Scan for the cell matching the given text and deliver its [X, Y] coordinate at center. 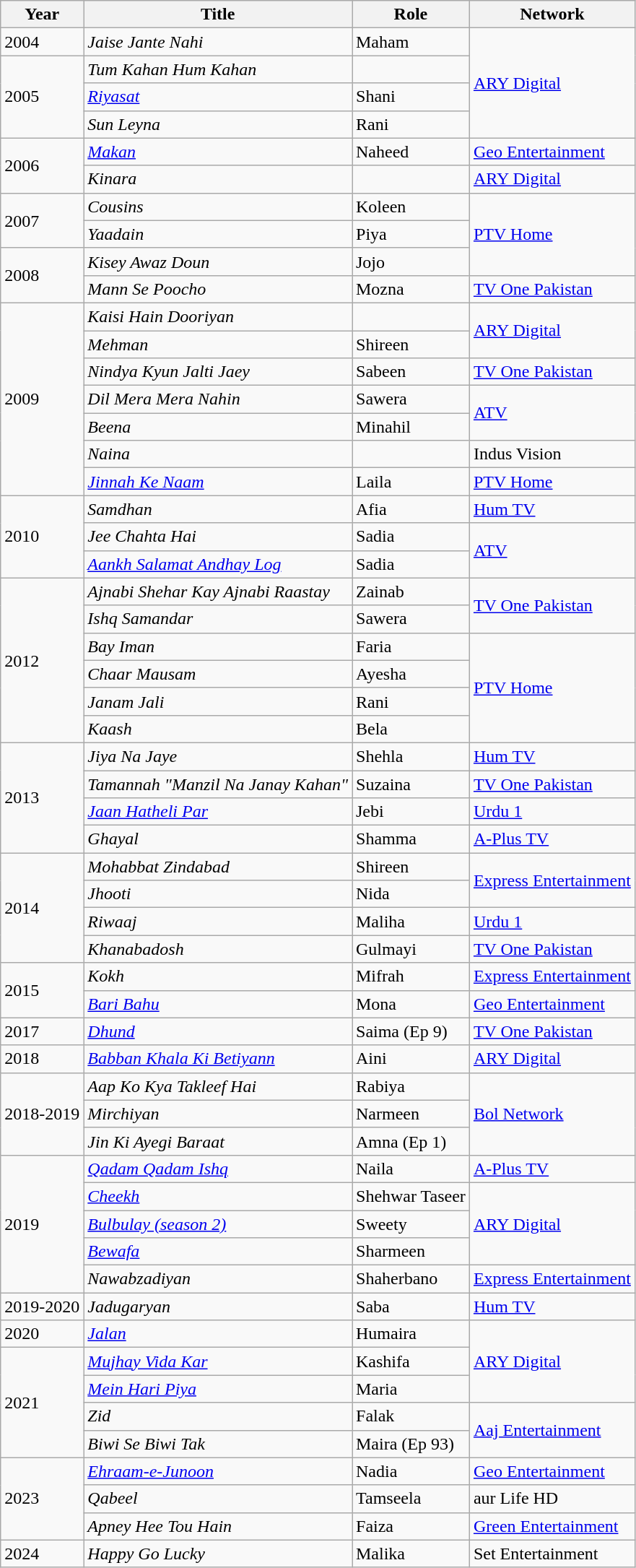
Role [411, 14]
2019-2020 [42, 1307]
Shehwar Taseer [411, 1196]
Maliha [411, 922]
2018-2019 [42, 1114]
Jadugaryan [218, 1307]
Beena [218, 427]
Naila [411, 1169]
Jaan Hatheli Par [218, 812]
Jojo [411, 261]
2021 [42, 1403]
2005 [42, 97]
Rabiya [411, 1086]
Cheekh [218, 1196]
2013 [42, 797]
Set Entertainment [552, 1554]
Chaar Mausam [218, 674]
2004 [42, 42]
2008 [42, 275]
Jhooti [218, 894]
Shehla [411, 756]
Maira (Ep 93) [411, 1444]
Saima (Ep 9) [411, 1031]
Maria [411, 1389]
Jee Chahta Hai [218, 537]
2020 [42, 1334]
Zainab [411, 592]
Khanabadosh [218, 949]
Happy Go Lucky [218, 1554]
aur Life HD [552, 1499]
Saba [411, 1307]
Gulmayi [411, 949]
Koleen [411, 207]
Kinara [218, 179]
Jin Ki Ayegi Baraat [218, 1141]
Samdhan [218, 509]
Bay Iman [218, 646]
Narmeen [411, 1114]
Suzaina [411, 784]
Minahil [411, 427]
Bari Bahu [218, 1004]
Qabeel [218, 1499]
Piya [411, 234]
Naina [218, 454]
2017 [42, 1031]
Janam Jali [218, 701]
Ayesha [411, 674]
Shamma [411, 839]
Aaj Entertainment [552, 1430]
Shaherbano [411, 1279]
Jiya Na Jaye [218, 756]
2007 [42, 220]
Ehraam-e-Junoon [218, 1471]
Cousins [218, 207]
Laila [411, 482]
2018 [42, 1059]
Maham [411, 42]
Mifrah [411, 976]
Network [552, 14]
Kisey Awaz Doun [218, 261]
Mehman [218, 345]
Ishq Samandar [218, 619]
Riwaaj [218, 922]
2024 [42, 1554]
Sun Leyna [218, 124]
Bewafa [218, 1252]
2006 [42, 165]
Mona [411, 1004]
Nida [411, 894]
Malika [411, 1554]
Falak [411, 1416]
Babban Khala Ki Betiyann [218, 1059]
Jalan [218, 1334]
Mann Se Poocho [218, 289]
Aini [411, 1059]
Tamannah "Manzil Na Janay Kahan" [218, 784]
2023 [42, 1499]
Kaash [218, 729]
2009 [42, 399]
Kaisi Hain Dooriyan [218, 316]
Title [218, 14]
Yaadain [218, 234]
Bulbulay (season 2) [218, 1224]
Nadia [411, 1471]
Bol Network [552, 1114]
Naheed [411, 152]
Ghayal [218, 839]
Sharmeen [411, 1252]
2015 [42, 990]
Jinnah Ke Naam [218, 482]
Humaira [411, 1334]
Makan [218, 152]
Tamseela [411, 1499]
Amna (Ep 1) [411, 1141]
Shani [411, 97]
Qadam Qadam Ishq [218, 1169]
Apney Hee Tou Hain [218, 1526]
Kokh [218, 976]
Green Entertainment [552, 1526]
Mohabbat Zindabad [218, 867]
Afia [411, 509]
Riyasat [218, 97]
Mirchiyan [218, 1114]
2019 [42, 1223]
Dhund [218, 1031]
Nindya Kyun Jalti Jaey [218, 372]
Aankh Salamat Andhay Log [218, 564]
Faria [411, 646]
2014 [42, 908]
Year [42, 14]
Mujhay Vida Kar [218, 1361]
Aap Ko Kya Takleef Hai [218, 1086]
Dil Mera Mera Nahin [218, 399]
Sabeen [411, 372]
Tum Kahan Hum Kahan [218, 69]
2010 [42, 537]
Faiza [411, 1526]
Biwi Se Biwi Tak [218, 1444]
Bela [411, 729]
Jebi [411, 812]
2012 [42, 660]
Mozna [411, 289]
Ajnabi Shehar Kay Ajnabi Raastay [218, 592]
Sweety [411, 1224]
Kashifa [411, 1361]
Zid [218, 1416]
Jaise Jante Nahi [218, 42]
Indus Vision [552, 454]
Mein Hari Piya [218, 1389]
Nawabzadiyan [218, 1279]
